Detect which cell encompasses the target text, then output its (X, Y) center coordinate. 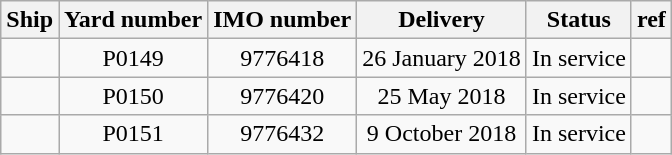
9776418 (282, 58)
P0149 (134, 58)
26 January 2018 (442, 58)
Yard number (134, 20)
Ship (30, 20)
9 October 2018 (442, 134)
IMO number (282, 20)
P0151 (134, 134)
ref (651, 20)
9776420 (282, 96)
9776432 (282, 134)
Delivery (442, 20)
Status (578, 20)
P0150 (134, 96)
25 May 2018 (442, 96)
